Output the (x, y) coordinate of the center of the cell containing the given text.  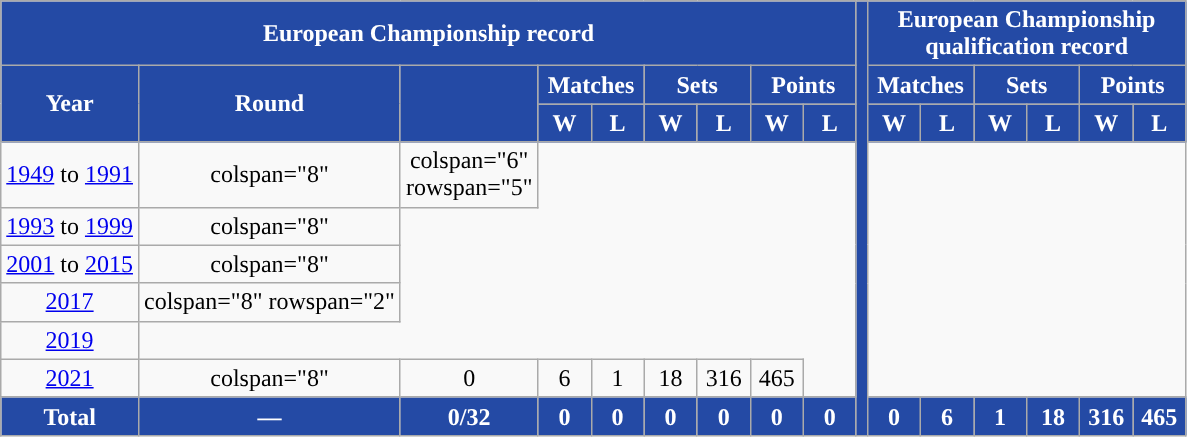
colspan="6" rowspan="5" (469, 174)
Year (70, 104)
1949 to 1991 (70, 174)
0/32 (469, 416)
European Championship record (429, 34)
2021 (70, 378)
2017 (70, 302)
1993 to 1999 (70, 226)
— (269, 416)
2019 (70, 340)
European Championshipqualification record (1026, 34)
2001 to 2015 (70, 264)
Round (269, 104)
Total (70, 416)
colspan="8" rowspan="2" (269, 302)
